Provide the (x, y) coordinate of the cell's center where the given text is located.  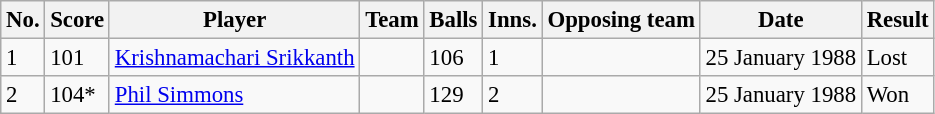
Team (392, 20)
Inns. (512, 20)
Phil Simmons (234, 95)
Balls (454, 20)
106 (454, 58)
101 (78, 58)
Player (234, 20)
Won (898, 95)
Krishnamachari Srikkanth (234, 58)
Date (780, 20)
129 (454, 95)
No. (23, 20)
Result (898, 20)
104* (78, 95)
Lost (898, 58)
Opposing team (621, 20)
Score (78, 20)
